Find where the given text appears and provide that cell's center as [x, y] coordinate. 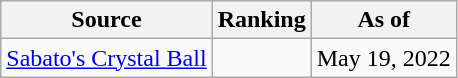
As of [384, 20]
Source [106, 20]
Ranking [262, 20]
May 19, 2022 [384, 58]
Sabato's Crystal Ball [106, 58]
